Identify which cell holds the provided text, then report its [X, Y] central coordinate. 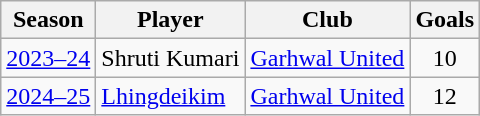
Club [328, 20]
Goals [445, 20]
Season [48, 20]
2024–25 [48, 96]
2023–24 [48, 58]
12 [445, 96]
Player [170, 20]
Lhingdeikim [170, 96]
Shruti Kumari [170, 58]
10 [445, 58]
